Scan for the cell matching the given text and deliver its [x, y] coordinate at center. 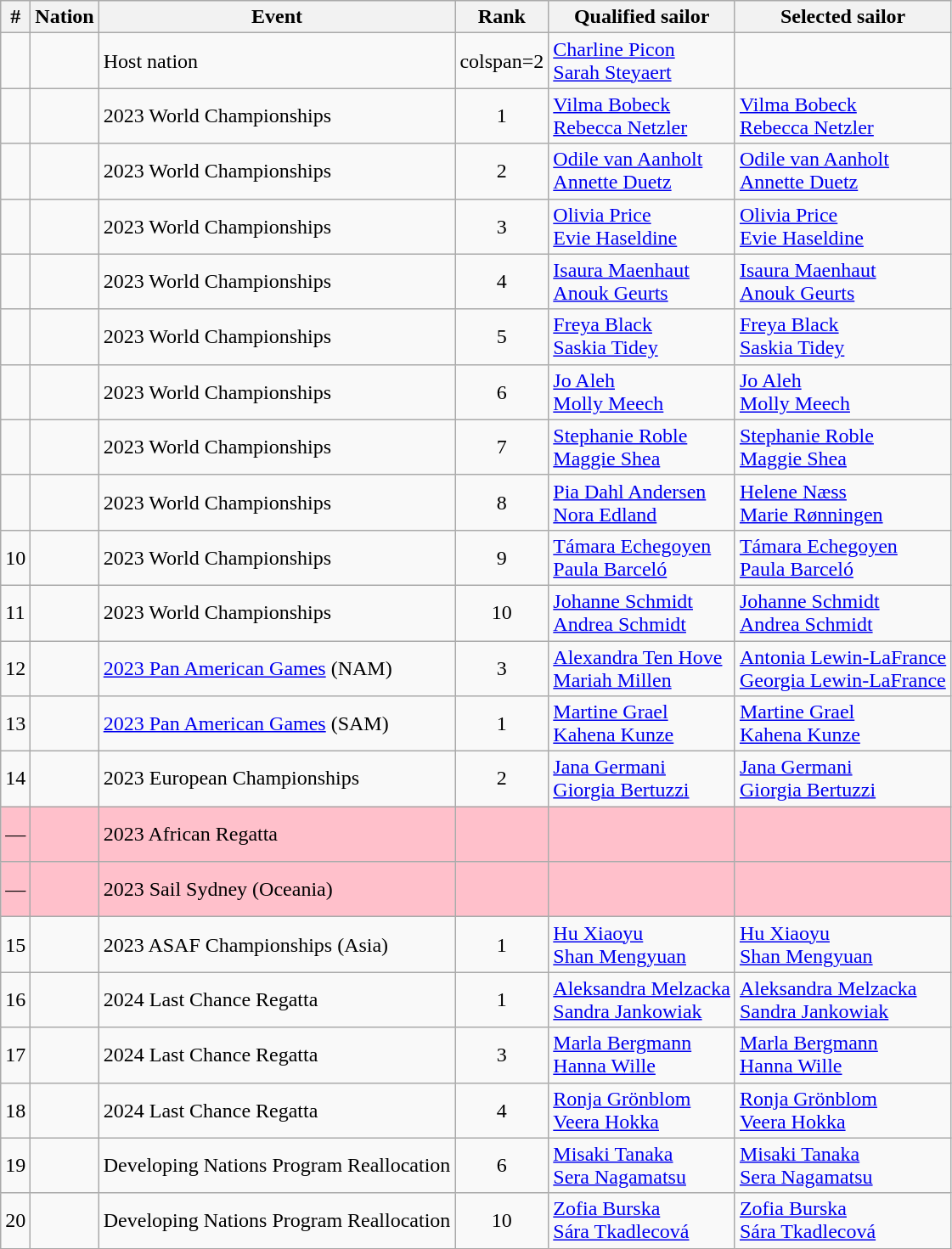
8 [502, 503]
Event [277, 17]
5 [502, 336]
12 [15, 667]
15 [15, 944]
Charline PiconSarah Steyaert [642, 61]
13 [15, 723]
7 [502, 447]
Rank [502, 17]
Nation [65, 17]
17 [15, 1055]
Antonia Lewin-LaFranceGeorgia Lewin-LaFrance [842, 667]
Alexandra Ten HoveMariah Millen [642, 667]
colspan=2 [502, 61]
16 [15, 1000]
Helene NæssMarie Rønningen [842, 503]
18 [15, 1111]
9 [502, 557]
2023 African Regatta [277, 834]
Pia Dahl AndersenNora Edland [642, 503]
14 [15, 779]
2023 ASAF Championships (Asia) [277, 944]
2023 Pan American Games (NAM) [277, 667]
2023 Sail Sydney (Oceania) [277, 890]
2023 European Championships [277, 779]
19 [15, 1165]
11 [15, 613]
# [15, 17]
Selected sailor [842, 17]
Host nation [277, 61]
2023 Pan American Games (SAM) [277, 723]
20 [15, 1221]
Qualified sailor [642, 17]
